Find where the given text appears and provide that cell's center as [x, y] coordinate. 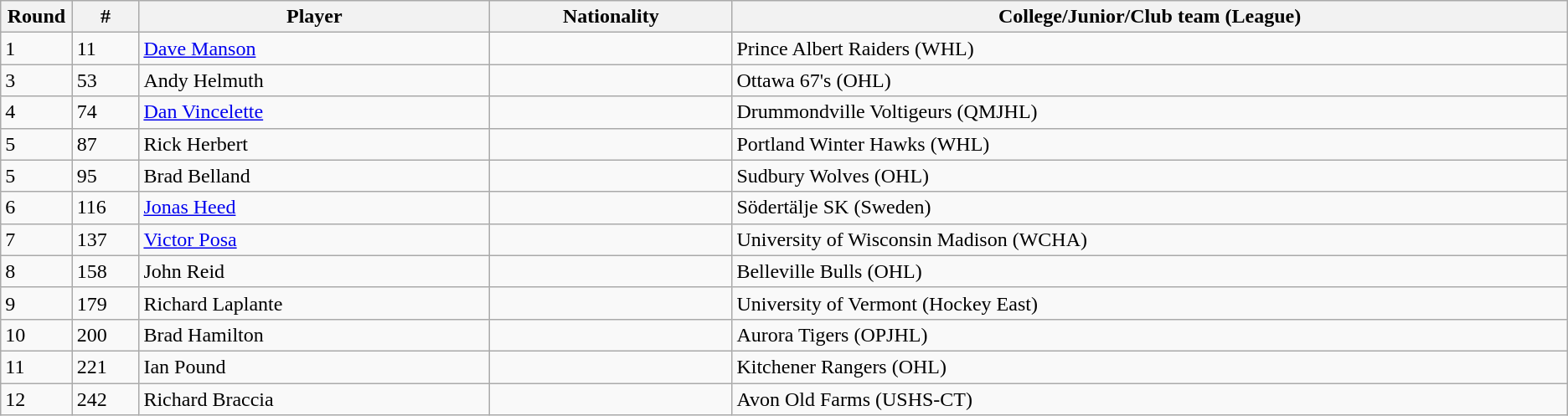
7 [37, 239]
Jonas Heed [315, 208]
1 [37, 49]
University of Vermont (Hockey East) [1149, 303]
Ian Pound [315, 367]
137 [106, 239]
Drummondville Voltigeurs (QMJHL) [1149, 112]
8 [37, 271]
Andy Helmuth [315, 80]
Aurora Tigers (OPJHL) [1149, 335]
Södertälje SK (Sweden) [1149, 208]
Richard Laplante [315, 303]
Kitchener Rangers (OHL) [1149, 367]
87 [106, 144]
179 [106, 303]
Dan Vincelette [315, 112]
Ottawa 67's (OHL) [1149, 80]
3 [37, 80]
10 [37, 335]
Nationality [611, 17]
95 [106, 176]
Belleville Bulls (OHL) [1149, 271]
Dave Manson [315, 49]
9 [37, 303]
Victor Posa [315, 239]
74 [106, 112]
158 [106, 271]
242 [106, 399]
Prince Albert Raiders (WHL) [1149, 49]
Richard Braccia [315, 399]
Rick Herbert [315, 144]
Portland Winter Hawks (WHL) [1149, 144]
116 [106, 208]
200 [106, 335]
John Reid [315, 271]
Sudbury Wolves (OHL) [1149, 176]
6 [37, 208]
# [106, 17]
Player [315, 17]
Avon Old Farms (USHS-CT) [1149, 399]
Brad Hamilton [315, 335]
College/Junior/Club team (League) [1149, 17]
12 [37, 399]
Brad Belland [315, 176]
221 [106, 367]
University of Wisconsin Madison (WCHA) [1149, 239]
4 [37, 112]
53 [106, 80]
Round [37, 17]
